Return [X, Y] of the center of cell containing provided text 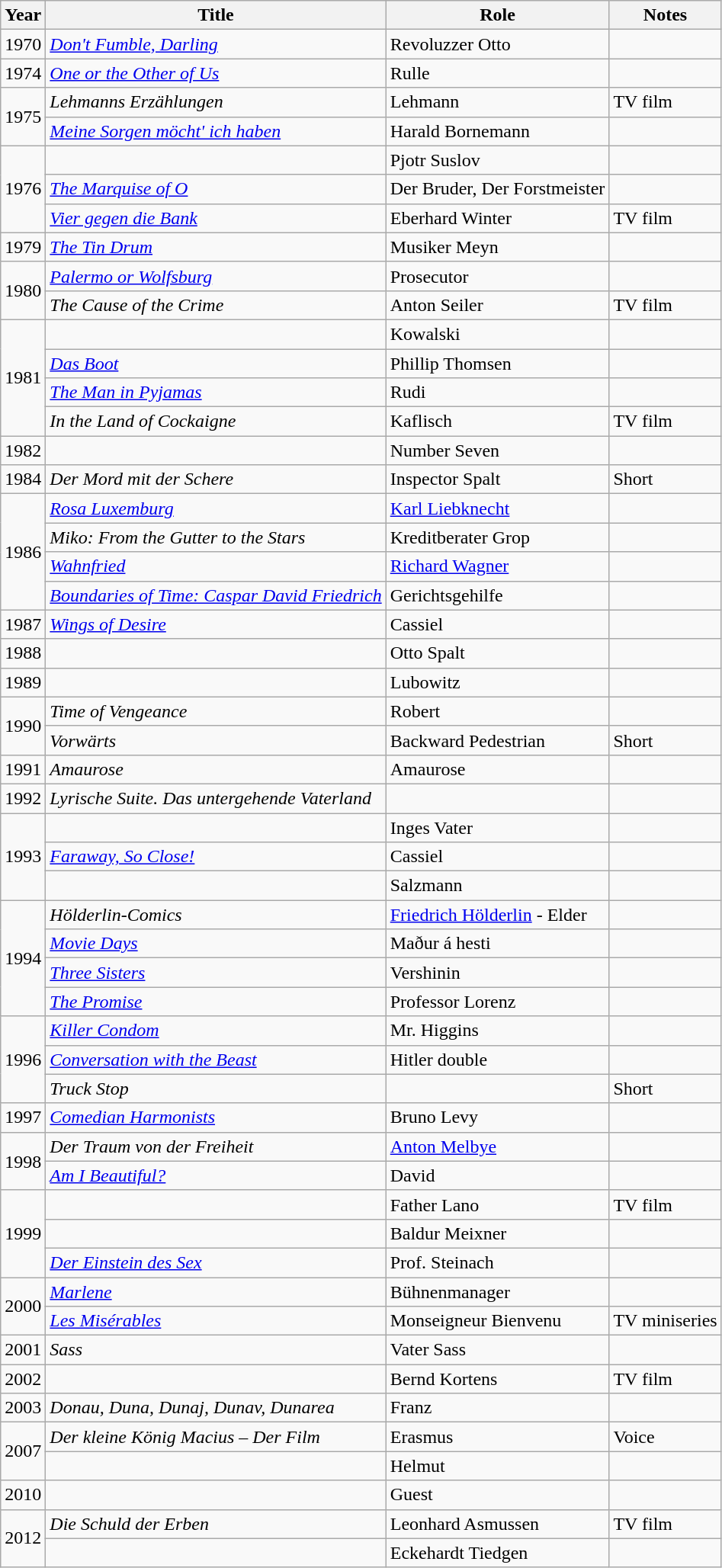
Bruno Levy [497, 1117]
Lubowitz [497, 682]
2003 [23, 1408]
In the Land of Cockaigne [216, 422]
Monseigneur Bienvenu [497, 1321]
Anton Melbye [497, 1146]
TV miniseries [665, 1321]
Kaflisch [497, 422]
Erasmus [497, 1437]
One or the Other of Us [216, 73]
Three Sisters [216, 973]
Der Einstein des Sex [216, 1262]
2001 [23, 1350]
Boundaries of Time: Caspar David Friedrich [216, 595]
Prosecutor [497, 276]
Backward Pedestrian [497, 740]
Salzmann [497, 886]
1970 [23, 44]
Karl Liebknecht [497, 508]
Kowalski [497, 334]
1999 [23, 1233]
Phillip Thomsen [497, 364]
1984 [23, 479]
The Tin Drum [216, 247]
Guest [497, 1495]
1989 [23, 682]
The Man in Pyjamas [216, 393]
Year [23, 15]
Inspector Spalt [497, 479]
2002 [23, 1379]
Am I Beautiful? [216, 1175]
Conversation with the Beast [216, 1060]
Wahnfried [216, 566]
Harald Bornemann [497, 131]
1986 [23, 552]
Wings of Desire [216, 624]
Truck Stop [216, 1089]
Baldur Meixner [497, 1233]
Notes [665, 15]
1980 [23, 290]
Gerichtsgehilfe [497, 595]
Killer Condom [216, 1031]
1981 [23, 377]
Friedrich Hölderlin - Elder [497, 915]
Vorwärts [216, 740]
1992 [23, 798]
Father Lano [497, 1204]
Die Schuld der Erben [216, 1524]
Title [216, 15]
Lyrische Suite. Das untergehende Vaterland [216, 798]
Rulle [497, 73]
1996 [23, 1060]
Inges Vater [497, 827]
Leonhard Asmussen [497, 1524]
Palermo or Wolfsburg [216, 276]
Professor Lorenz [497, 1002]
Number Seven [497, 451]
Vershinin [497, 973]
Faraway, So Close! [216, 857]
Kreditberater Grop [497, 537]
2010 [23, 1495]
1976 [23, 189]
1988 [23, 653]
Rosa Luxemburg [216, 508]
Pjotr Suslov [497, 160]
Sass [216, 1350]
Prof. Steinach [497, 1262]
1987 [23, 624]
Robert [497, 711]
2000 [23, 1307]
Der Traum von der Freiheit [216, 1146]
Mr. Higgins [497, 1031]
Anton Seiler [497, 305]
Musiker Meyn [497, 247]
Comedian Harmonists [216, 1117]
Don't Fumble, Darling [216, 44]
Franz [497, 1408]
Der Mord mit der Schere [216, 479]
Maður á hesti [497, 944]
Eberhard Winter [497, 218]
Miko: From the Gutter to the Stars [216, 537]
Hitler double [497, 1060]
Rudi [497, 393]
The Cause of the Crime [216, 305]
Richard Wagner [497, 566]
1991 [23, 769]
Time of Vengeance [216, 711]
1974 [23, 73]
1979 [23, 247]
Vier gegen die Bank [216, 218]
The Marquise of O [216, 189]
Les Misérables [216, 1321]
Hölderlin-Comics [216, 915]
Lehmann [497, 102]
1993 [23, 856]
Voice [665, 1437]
Revoluzzer Otto [497, 44]
David [497, 1175]
Helmut [497, 1466]
Marlene [216, 1292]
The Promise [216, 1002]
1994 [23, 958]
Otto Spalt [497, 653]
2007 [23, 1451]
Role [497, 15]
Meine Sorgen möcht' ich haben [216, 131]
2012 [23, 1538]
Der Bruder, Der Forstmeister [497, 189]
1990 [23, 726]
Bernd Kortens [497, 1379]
Der kleine König Macius – Der Film [216, 1437]
Bühnenmanager [497, 1292]
1998 [23, 1161]
1982 [23, 451]
1997 [23, 1117]
Vater Sass [497, 1350]
Donau, Duna, Dunaj, Dunav, Dunarea [216, 1408]
Eckehardt Tiedgen [497, 1553]
Movie Days [216, 944]
Das Boot [216, 364]
Lehmanns Erzählungen [216, 102]
1975 [23, 117]
